Output the (X, Y) coordinate of the center of the cell containing the given text.  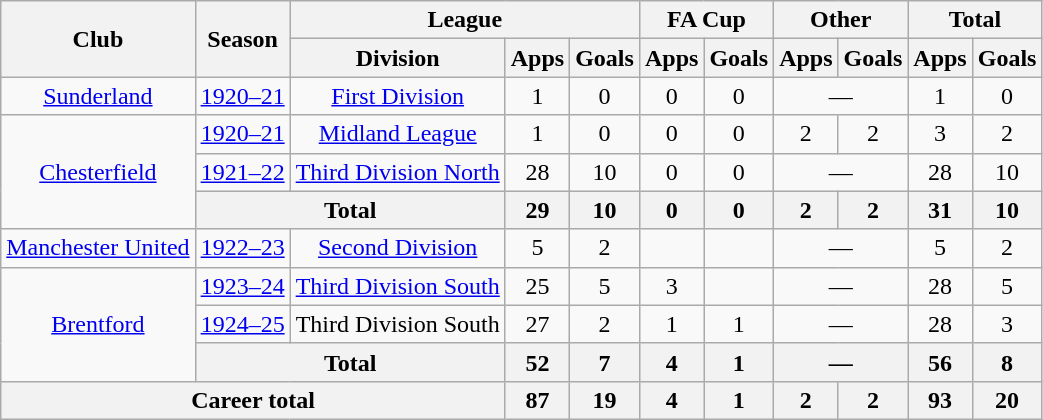
27 (537, 324)
Other (841, 20)
1921–22 (242, 172)
Division (398, 58)
League (464, 20)
52 (537, 362)
8 (1007, 362)
Sunderland (98, 96)
19 (605, 400)
Second Division (398, 248)
Brentford (98, 324)
56 (940, 362)
Chesterfield (98, 172)
1922–23 (242, 248)
Manchester United (98, 248)
25 (537, 286)
Career total (253, 400)
Club (98, 39)
Season (242, 39)
29 (537, 210)
Midland League (398, 134)
20 (1007, 400)
First Division (398, 96)
93 (940, 400)
FA Cup (706, 20)
1924–25 (242, 324)
31 (940, 210)
Third Division North (398, 172)
7 (605, 362)
87 (537, 400)
1923–24 (242, 286)
